Search for the cell housing the specified text and yield its [X, Y] center coordinate. 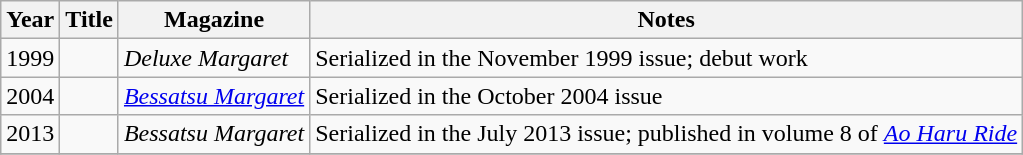
Serialized in the November 1999 issue; debut work [666, 58]
2013 [30, 134]
Deluxe Margaret [214, 58]
1999 [30, 58]
Serialized in the July 2013 issue; published in volume 8 of Ao Haru Ride [666, 134]
2004 [30, 96]
Notes [666, 20]
Serialized in the October 2004 issue [666, 96]
Year [30, 20]
Magazine [214, 20]
Title [90, 20]
